Determine the [X, Y] coordinate at the center of the cell enclosing the given text.  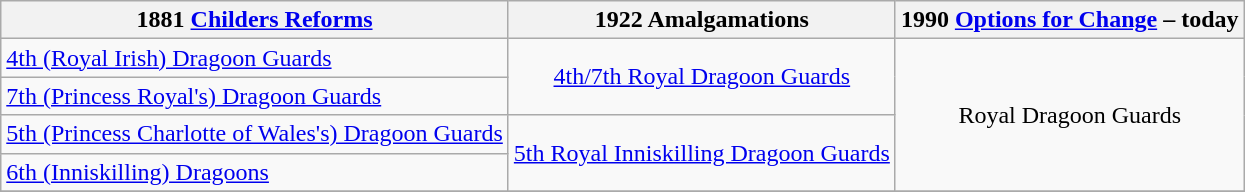
4th (Royal Irish) Dragoon Guards [255, 58]
5th Royal Inniskilling Dragoon Guards [702, 153]
6th (Inniskilling) Dragoons [255, 172]
7th (Princess Royal's) Dragoon Guards [255, 96]
4th/7th Royal Dragoon Guards [702, 77]
1922 Amalgamations [702, 20]
1881 Childers Reforms [255, 20]
Royal Dragoon Guards [1070, 115]
1990 Options for Change – today [1070, 20]
5th (Princess Charlotte of Wales's) Dragoon Guards [255, 134]
